Identify which cell holds the provided text, then report its (x, y) central coordinate. 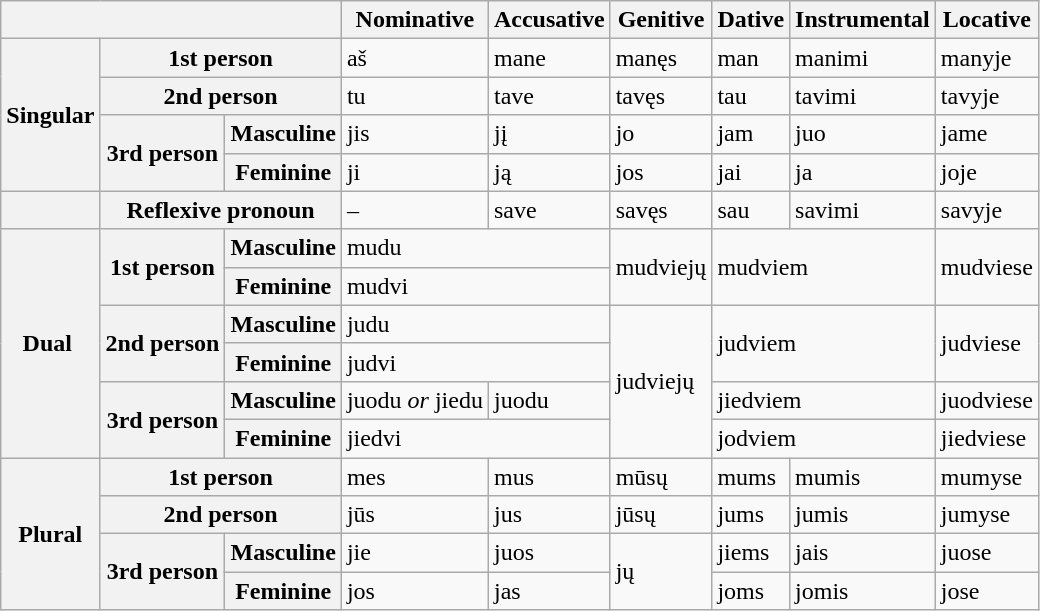
manyje (986, 58)
jus (549, 515)
mudu (476, 248)
juo (863, 134)
mumis (863, 477)
juodu (549, 400)
tave (549, 96)
tau (751, 96)
ja (863, 172)
jums (751, 515)
judu (476, 324)
jame (986, 134)
Dual (50, 343)
savyje (986, 210)
manimi (863, 58)
mudviem (824, 267)
manęs (661, 58)
jas (549, 591)
Dative (751, 20)
jų (661, 572)
aš (414, 58)
jūs (414, 515)
juodviese (986, 400)
mumyse (986, 477)
Locative (986, 20)
mudviejų (661, 267)
tavimi (863, 96)
savęs (661, 210)
joje (986, 172)
mudvi (476, 286)
jo (661, 134)
jodviem (824, 438)
Genitive (661, 20)
save (549, 210)
juos (549, 553)
judviese (986, 343)
Singular (50, 115)
judvi (476, 362)
sau (751, 210)
Plural (50, 534)
mums (751, 477)
jai (751, 172)
jiedvi (476, 438)
mudviese (986, 267)
juodu or jiedu (414, 400)
joms (751, 591)
mane (549, 58)
– (414, 210)
Nominative (414, 20)
jį (549, 134)
Reflexive pronoun (221, 210)
jie (414, 553)
judviejų (661, 381)
mes (414, 477)
jūsų (661, 515)
tavyje (986, 96)
jumis (863, 515)
tu (414, 96)
juose (986, 553)
jam (751, 134)
tavęs (661, 96)
jiems (751, 553)
Instrumental (863, 20)
mūsų (661, 477)
jomis (863, 591)
mus (549, 477)
jiedviese (986, 438)
savimi (863, 210)
man (751, 58)
jiedviem (824, 400)
ji (414, 172)
jis (414, 134)
jumyse (986, 515)
jais (863, 553)
judviem (824, 343)
Accusative (549, 20)
jose (986, 591)
ją (549, 172)
